Provide the [X, Y] coordinate of the cell's center where the given text is located.  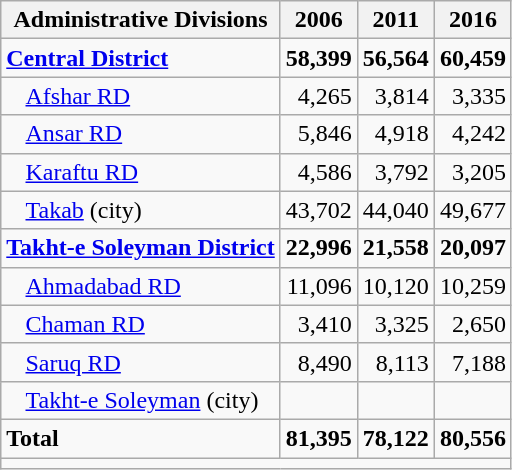
3,792 [396, 172]
Chaman RD [141, 324]
78,122 [396, 438]
10,120 [396, 286]
43,702 [318, 210]
4,265 [318, 96]
5,846 [318, 134]
81,395 [318, 438]
3,325 [396, 324]
58,399 [318, 58]
11,096 [318, 286]
4,918 [396, 134]
Karaftu RD [141, 172]
Ansar RD [141, 134]
22,996 [318, 248]
2,650 [472, 324]
7,188 [472, 362]
10,259 [472, 286]
3,335 [472, 96]
4,242 [472, 134]
2006 [318, 20]
Central District [141, 58]
56,564 [396, 58]
21,558 [396, 248]
20,097 [472, 248]
3,205 [472, 172]
Takab (city) [141, 210]
Saruq RD [141, 362]
Afshar RD [141, 96]
Takht-e Soleyman District [141, 248]
Takht-e Soleyman (city) [141, 400]
49,677 [472, 210]
Total [141, 438]
8,490 [318, 362]
2016 [472, 20]
2011 [396, 20]
Ahmadabad RD [141, 286]
3,410 [318, 324]
80,556 [472, 438]
44,040 [396, 210]
4,586 [318, 172]
3,814 [396, 96]
60,459 [472, 58]
Administrative Divisions [141, 20]
8,113 [396, 362]
